Determine the [X, Y] coordinate at the center of the cell enclosing the given text.  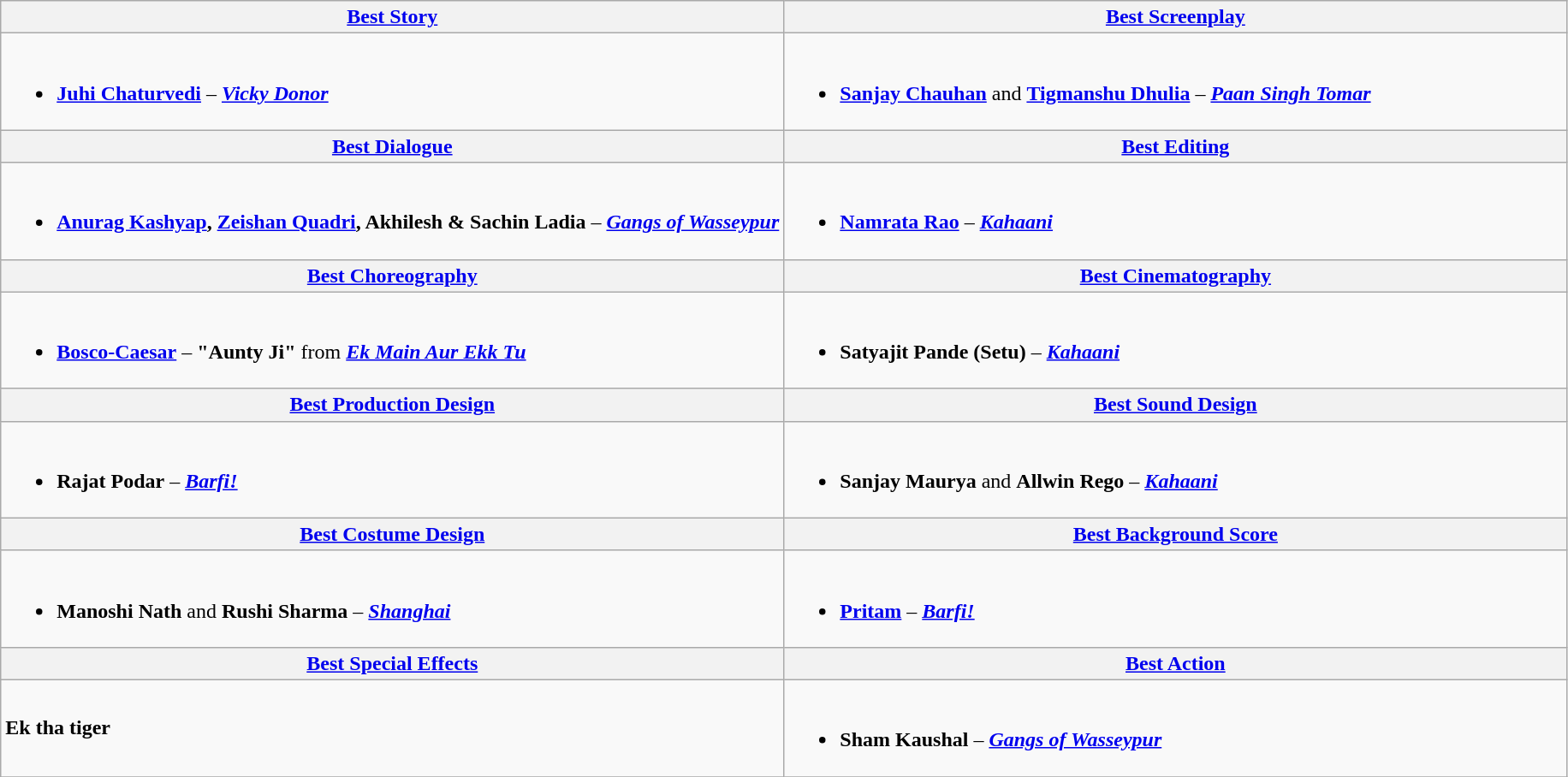
Best Story [392, 17]
Namrata Rao – Kahaani [1176, 211]
Best Editing [1176, 146]
Best Choreography [392, 276]
Best Dialogue [392, 146]
Sanjay Maurya and Allwin Rego – Kahaani [1176, 469]
Best Background Score [1176, 534]
Sanjay Chauhan and Tigmanshu Dhulia – Paan Singh Tomar [1176, 82]
Best Sound Design [1176, 405]
Manoshi Nath and Rushi Sharma – Shanghai [392, 599]
Best Costume Design [392, 534]
Best Action [1176, 663]
Juhi Chaturvedi – Vicky Donor [392, 82]
Rajat Podar – Barfi! [392, 469]
Best Cinematography [1176, 276]
Bosco-Caesar – "Aunty Ji" from Ek Main Aur Ekk Tu [392, 341]
Satyajit Pande (Setu) – Kahaani [1176, 341]
Pritam – Barfi! [1176, 599]
Anurag Kashyap, Zeishan Quadri, Akhilesh & Sachin Ladia – Gangs of Wasseypur [392, 211]
Best Screenplay [1176, 17]
Ek tha tiger [392, 727]
Best Production Design [392, 405]
Best Special Effects [392, 663]
Sham Kaushal – Gangs of Wasseypur [1176, 727]
